Return (x, y) of the center of cell containing provided text 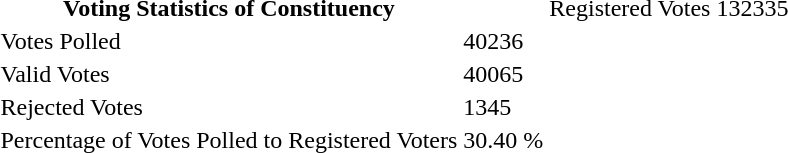
1345 (504, 107)
40236 (504, 41)
40065 (504, 74)
